Capture the cell that displays the provided text and extract its [X, Y] central coordinate. 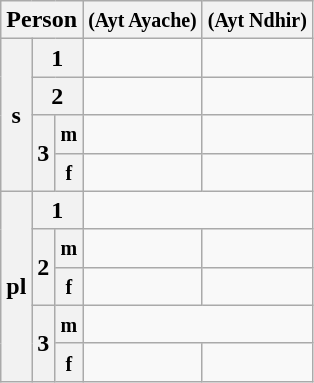
pl [16, 286]
Person [42, 20]
(Ayt Ayache) [143, 20]
(Ayt Ndhir) [257, 20]
s [16, 115]
